Locate the cell with the specified text and output its [X, Y] center coordinate. 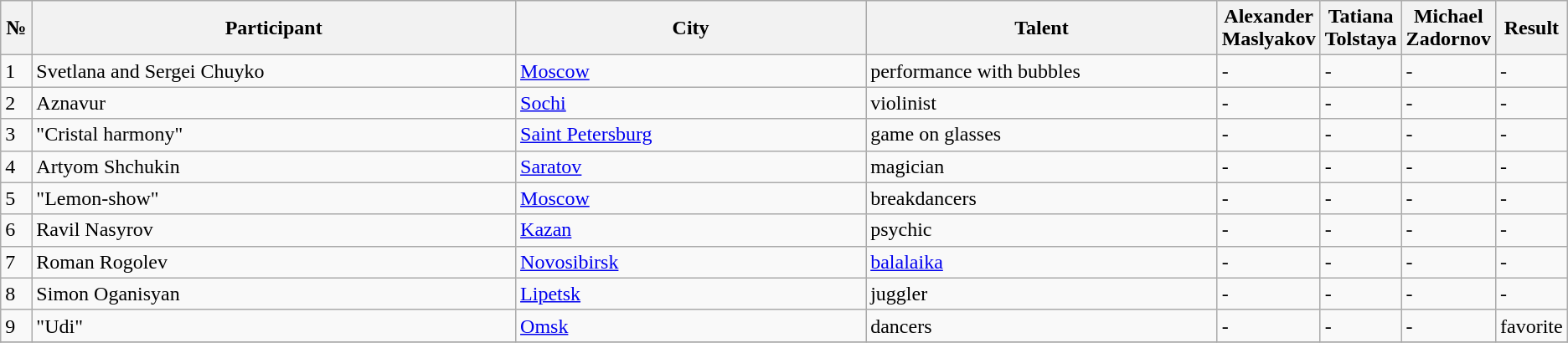
Participant [274, 28]
9 [17, 325]
Lipetsk [691, 294]
Michael Zadornov [1448, 28]
psychic [1042, 230]
Sochi [691, 103]
Simon Oganisyan [274, 294]
Aznavur [274, 103]
juggler [1042, 294]
performance with bubbles [1042, 71]
7 [17, 262]
Alexander Maslyakov [1268, 28]
Talent [1042, 28]
4 [17, 166]
magician [1042, 166]
violinist [1042, 103]
6 [17, 230]
Saint Petersburg [691, 135]
Artyom Shchukin [274, 166]
City [691, 28]
Svetlana and Sergei Chuyko [274, 71]
breakdancers [1042, 198]
3 [17, 135]
dancers [1042, 325]
Kazan [691, 230]
balalaika [1042, 262]
№ [17, 28]
"Cristal harmony" [274, 135]
1 [17, 71]
Novosibirsk [691, 262]
Saratov [691, 166]
Omsk [691, 325]
Result [1532, 28]
Roman Rogolev [274, 262]
"Lemon-show" [274, 198]
game on glasses [1042, 135]
8 [17, 294]
2 [17, 103]
Ravil Nasyrov [274, 230]
"Udi" [274, 325]
favorite [1532, 325]
5 [17, 198]
Tatiana Tolstaya [1360, 28]
